Find where the given text appears and provide that cell's center as (X, Y) coordinate. 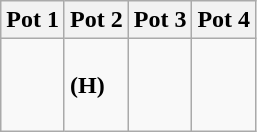
Pot 2 (96, 20)
Pot 3 (160, 20)
(H) (96, 85)
Pot 4 (224, 20)
Pot 1 (33, 20)
